Locate the cell with the specified text and output its (x, y) center coordinate. 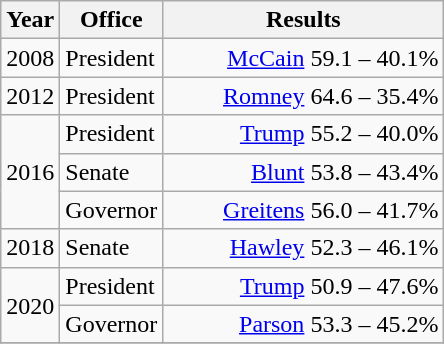
2020 (30, 305)
Year (30, 20)
Trump 50.9 – 47.6% (304, 286)
2016 (30, 172)
Blunt 53.8 – 43.4% (304, 172)
Parson 53.3 – 45.2% (304, 324)
Office (112, 20)
Greitens 56.0 – 41.7% (304, 210)
Romney 64.6 – 35.4% (304, 96)
McCain 59.1 – 40.1% (304, 58)
2012 (30, 96)
Hawley 52.3 – 46.1% (304, 248)
Results (304, 20)
2008 (30, 58)
2018 (30, 248)
Trump 55.2 – 40.0% (304, 134)
